Capture the cell that displays the provided text and extract its (X, Y) central coordinate. 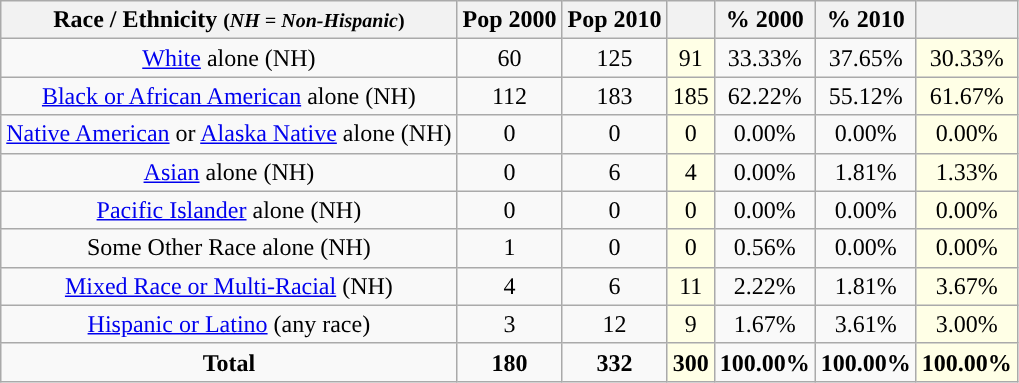
Pop 2010 (614, 20)
1 (510, 248)
Native American or Alaska Native alone (NH) (229, 134)
Asian alone (NH) (229, 172)
125 (614, 58)
61.67% (966, 96)
2.22% (764, 286)
9 (690, 324)
62.22% (764, 96)
33.33% (764, 58)
Pacific Islander alone (NH) (229, 210)
11 (690, 286)
1.67% (764, 324)
1.33% (966, 172)
Black or African American alone (NH) (229, 96)
% 2010 (866, 20)
3 (510, 324)
Mixed Race or Multi-Racial (NH) (229, 286)
30.33% (966, 58)
Race / Ethnicity (NH = Non-Hispanic) (229, 20)
91 (690, 58)
12 (614, 324)
183 (614, 96)
Total (229, 362)
% 2000 (764, 20)
37.65% (866, 58)
332 (614, 362)
White alone (NH) (229, 58)
60 (510, 58)
112 (510, 96)
180 (510, 362)
55.12% (866, 96)
300 (690, 362)
Hispanic or Latino (any race) (229, 324)
0.56% (764, 248)
3.00% (966, 324)
3.67% (966, 286)
185 (690, 96)
Some Other Race alone (NH) (229, 248)
3.61% (866, 324)
Pop 2000 (510, 20)
